Determine the [x, y] coordinate at the center of the cell enclosing the given text.  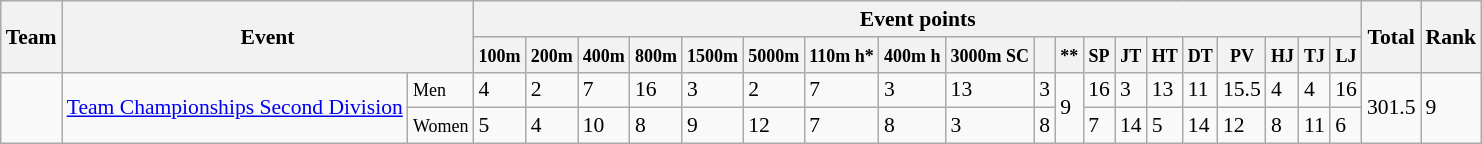
DT [1200, 55]
PV [1242, 55]
LJ [1346, 55]
Rank [1452, 36]
1500m [712, 55]
301.5 [1392, 108]
6 [1346, 126]
3000m SC [990, 55]
Men [441, 90]
Team [32, 36]
Team Championships Second Division [235, 108]
800m [656, 55]
Event [268, 36]
400m [604, 55]
SP [1099, 55]
Women [441, 126]
HT [1165, 55]
5000m [774, 55]
** [1069, 55]
TJ [1314, 55]
Total [1392, 36]
100m [500, 55]
Event points [918, 19]
110m h* [842, 55]
10 [604, 126]
200m [552, 55]
JT [1131, 55]
15.5 [1242, 90]
HJ [1282, 55]
400m h [912, 55]
